Search for the cell housing the specified text and yield its [X, Y] center coordinate. 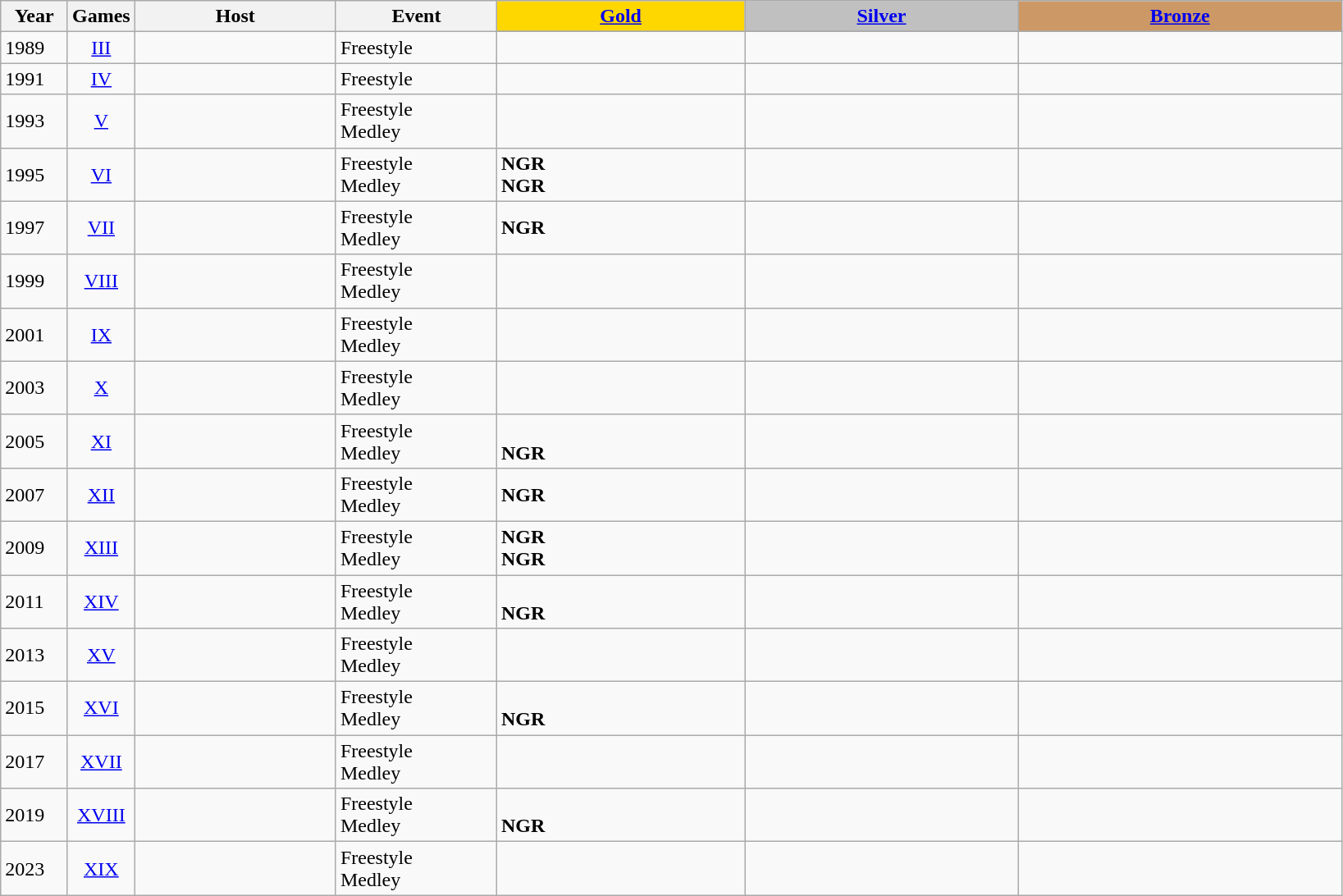
XIX [101, 868]
1989 [34, 48]
XV [101, 655]
X [101, 387]
1997 [34, 228]
2017 [34, 761]
IX [101, 335]
XIII [101, 548]
2005 [34, 441]
2007 [34, 494]
Bronze [1180, 16]
VIII [101, 281]
2023 [34, 868]
III [101, 48]
2013 [34, 655]
XVI [101, 709]
1993 [34, 121]
Silver [881, 16]
Games [101, 16]
XII [101, 494]
2015 [34, 709]
VI [101, 174]
Gold [621, 16]
XVII [101, 761]
1995 [34, 174]
2011 [34, 601]
2019 [34, 816]
2009 [34, 548]
1991 [34, 79]
1999 [34, 281]
XIV [101, 601]
Event [416, 16]
IV [101, 79]
Host [235, 16]
XVIII [101, 816]
2003 [34, 387]
VII [101, 228]
2001 [34, 335]
XI [101, 441]
V [101, 121]
Year [34, 16]
